Scan for the cell matching the given text and deliver its (x, y) coordinate at center. 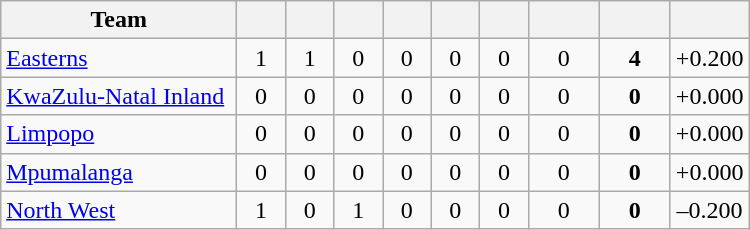
Team (119, 20)
Mpumalanga (119, 172)
4 (634, 58)
KwaZulu-Natal Inland (119, 96)
Easterns (119, 58)
North West (119, 210)
+0.200 (710, 58)
–0.200 (710, 210)
Limpopo (119, 134)
